For the text-containing cell, return its midpoint in [x, y] coordinate format. 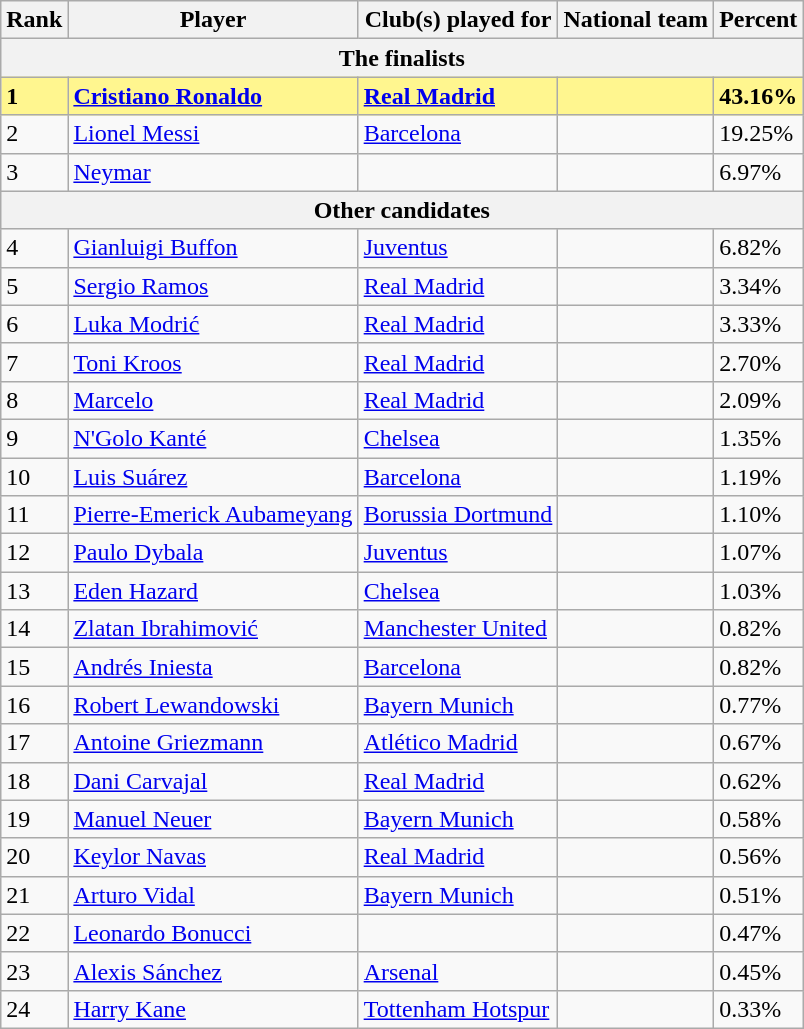
1 [34, 96]
24 [34, 1009]
17 [34, 743]
Luis Suárez [213, 477]
21 [34, 895]
Robert Lewandowski [213, 705]
1.07% [758, 553]
Tottenham Hotspur [458, 1009]
Dani Carvajal [213, 781]
Leonardo Bonucci [213, 933]
National team [636, 20]
19 [34, 819]
0.45% [758, 971]
0.33% [758, 1009]
1.35% [758, 438]
19.25% [758, 134]
3.34% [758, 286]
Borussia Dortmund [458, 515]
Marcelo [213, 400]
5 [34, 286]
6.82% [758, 248]
1.03% [758, 591]
22 [34, 933]
Cristiano Ronaldo [213, 96]
20 [34, 857]
Zlatan Ibrahimović [213, 629]
Club(s) played for [458, 20]
0.56% [758, 857]
0.51% [758, 895]
Player [213, 20]
Atlético Madrid [458, 743]
Manuel Neuer [213, 819]
Pierre-Emerick Aubameyang [213, 515]
Toni Kroos [213, 362]
Lionel Messi [213, 134]
0.77% [758, 705]
6.97% [758, 172]
8 [34, 400]
11 [34, 515]
18 [34, 781]
Rank [34, 20]
Percent [758, 20]
43.16% [758, 96]
4 [34, 248]
Paulo Dybala [213, 553]
2.70% [758, 362]
Eden Hazard [213, 591]
12 [34, 553]
Manchester United [458, 629]
1.19% [758, 477]
Luka Modrić [213, 324]
16 [34, 705]
0.62% [758, 781]
2 [34, 134]
Keylor Navas [213, 857]
6 [34, 324]
0.58% [758, 819]
Gianluigi Buffon [213, 248]
Alexis Sánchez [213, 971]
23 [34, 971]
Harry Kane [213, 1009]
2.09% [758, 400]
15 [34, 667]
Andrés Iniesta [213, 667]
N'Golo Kanté [213, 438]
9 [34, 438]
3 [34, 172]
3.33% [758, 324]
Antoine Griezmann [213, 743]
0.47% [758, 933]
Sergio Ramos [213, 286]
0.67% [758, 743]
14 [34, 629]
Other candidates [402, 210]
The finalists [402, 58]
7 [34, 362]
1.10% [758, 515]
Arturo Vidal [213, 895]
Neymar [213, 172]
13 [34, 591]
Arsenal [458, 971]
10 [34, 477]
